Identify which cell holds the provided text, then report its (x, y) central coordinate. 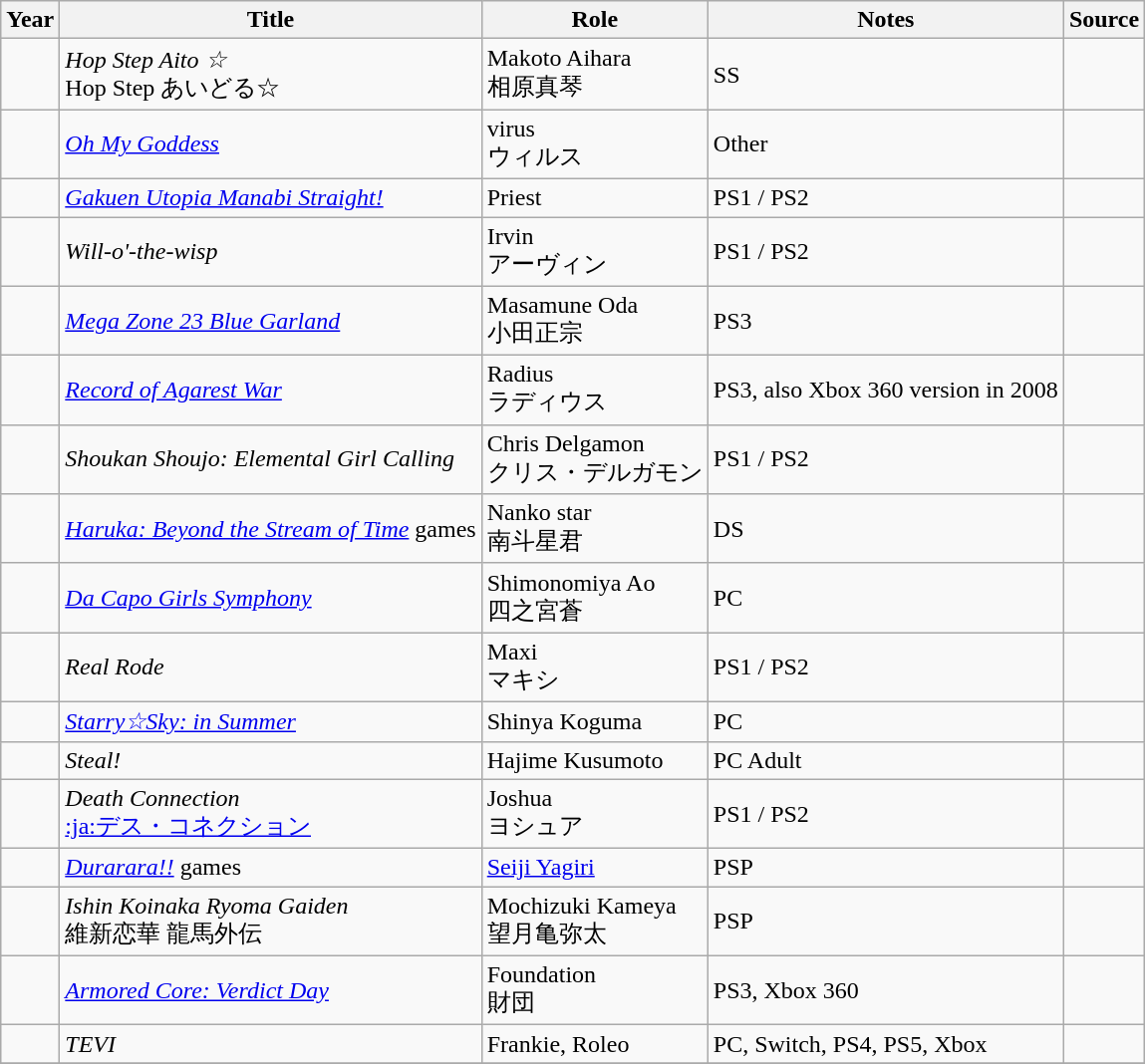
Priest (594, 197)
Makoto Aihara相原真琴 (594, 74)
Ishin Koinaka Ryoma Gaiden維新恋華 龍馬外伝 (271, 922)
Other (885, 144)
Death Connection:ja:デス・コネクション (271, 814)
Hop Step Aito ☆Hop Step あいどる☆ (271, 74)
Shoukan Shoujo: Elemental Girl Calling (271, 459)
DS (885, 529)
PC, Switch, PS4, PS5, Xbox (885, 1044)
Haruka: Beyond the Stream of Time games (271, 529)
Mochizuki Kameya望月亀弥太 (594, 922)
virusウィルス (594, 144)
Masamune Oda小田正宗 (594, 321)
Foundation財団 (594, 990)
Starry☆Sky: in Summer (271, 721)
PS3 (885, 321)
Nanko star南斗星君 (594, 529)
Record of Agarest War (271, 391)
Role (594, 20)
Da Capo Girls Symphony (271, 598)
Source (1104, 20)
Seiji Yagiri (594, 868)
Notes (885, 20)
Oh My Goddess (271, 144)
Hajime Kusumoto (594, 760)
Radiusラディウス (594, 391)
PS3, Xbox 360 (885, 990)
Will-o'-the-wisp (271, 252)
Joshuaヨシュア (594, 814)
Armored Core: Verdict Day (271, 990)
Gakuen Utopia Manabi Straight! (271, 197)
Shimonomiya Ao四之宮蒼 (594, 598)
Irvinアーヴィン (594, 252)
Steal! (271, 760)
Frankie, Roleo (594, 1044)
Title (271, 20)
Real Rode (271, 667)
Maxiマキシ (594, 667)
TEVI (271, 1044)
Mega Zone 23 Blue Garland (271, 321)
Shinya Koguma (594, 721)
Year (30, 20)
SS (885, 74)
Durarara!! games (271, 868)
Chris Delgamonクリス・デルガモン (594, 459)
PC Adult (885, 760)
PS3, also Xbox 360 version in 2008 (885, 391)
